Extract the (X, Y) coordinate from the center of the cell holding the provided text.  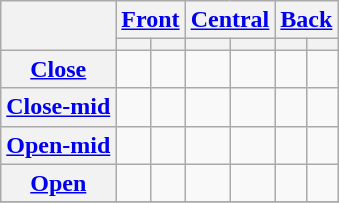
Close-mid (58, 107)
Central (230, 20)
Front (150, 20)
Back (306, 20)
Open (58, 183)
Close (58, 69)
Open-mid (58, 145)
